Identify which cell holds the provided text, then report its (x, y) central coordinate. 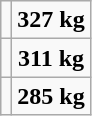
311 kg (51, 58)
327 kg (51, 20)
285 kg (51, 96)
